Locate the cell with the specified text and output its (X, Y) center coordinate. 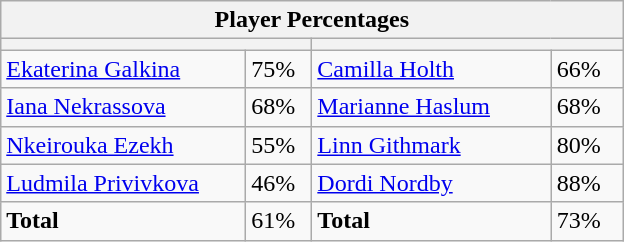
80% (587, 145)
Ludmila Privivkova (124, 183)
Nkeirouka Ezekh (124, 145)
Linn Githmark (432, 145)
61% (279, 221)
Player Percentages (312, 20)
Camilla Holth (432, 69)
55% (279, 145)
73% (587, 221)
Marianne Haslum (432, 107)
88% (587, 183)
Dordi Nordby (432, 183)
Ekaterina Galkina (124, 69)
66% (587, 69)
46% (279, 183)
75% (279, 69)
Iana Nekrassova (124, 107)
